Extract the (x, y) coordinate from the center of the cell holding the provided text.  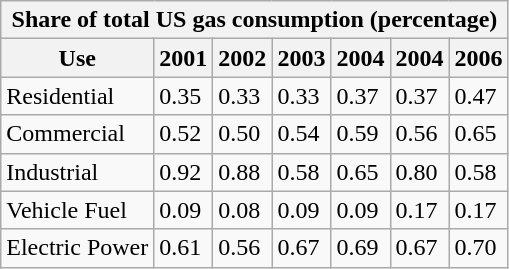
Share of total US gas consumption (percentage) (254, 20)
0.61 (184, 248)
0.50 (242, 134)
2003 (302, 58)
0.54 (302, 134)
0.08 (242, 210)
0.92 (184, 172)
0.47 (478, 96)
0.80 (420, 172)
Commercial (78, 134)
Industrial (78, 172)
2001 (184, 58)
2006 (478, 58)
Electric Power (78, 248)
0.69 (360, 248)
0.35 (184, 96)
0.52 (184, 134)
0.59 (360, 134)
Use (78, 58)
Vehicle Fuel (78, 210)
2002 (242, 58)
0.70 (478, 248)
Residential (78, 96)
0.88 (242, 172)
